Scan for the cell matching the given text and deliver its [x, y] coordinate at center. 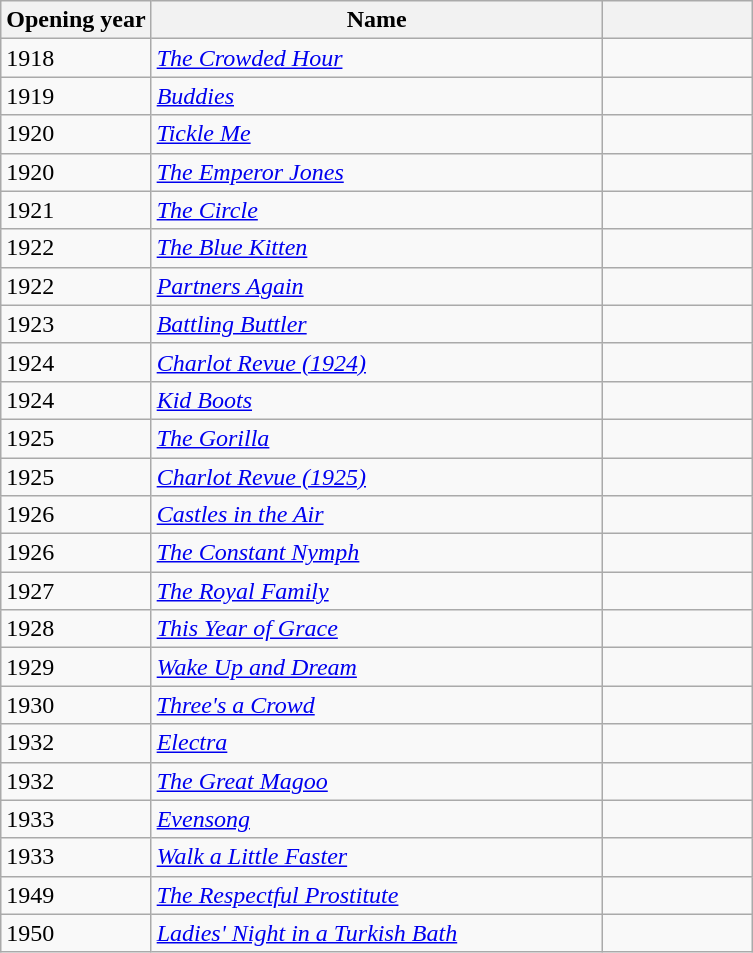
Charlot Revue (1924) [376, 362]
Opening year [76, 20]
1949 [76, 895]
1927 [76, 591]
1950 [76, 933]
Wake Up and Dream [376, 667]
Evensong [376, 819]
Electra [376, 743]
Partners Again [376, 286]
Charlot Revue (1925) [376, 477]
Kid Boots [376, 400]
1923 [76, 324]
The Respectful Prostitute [376, 895]
The Emperor Jones [376, 172]
1918 [76, 58]
The Constant Nymph [376, 553]
The Blue Kitten [376, 248]
Name [376, 20]
The Royal Family [376, 591]
1928 [76, 629]
Ladies' Night in a Turkish Bath [376, 933]
1929 [76, 667]
The Great Magoo [376, 781]
Castles in the Air [376, 515]
1919 [76, 96]
1930 [76, 705]
Walk a Little Faster [376, 857]
This Year of Grace [376, 629]
The Circle [376, 210]
The Gorilla [376, 438]
Tickle Me [376, 134]
The Crowded Hour [376, 58]
Buddies [376, 96]
Three's a Crowd [376, 705]
Battling Buttler [376, 324]
1921 [76, 210]
